Extract the (X, Y) coordinate from the center of the cell holding the provided text.  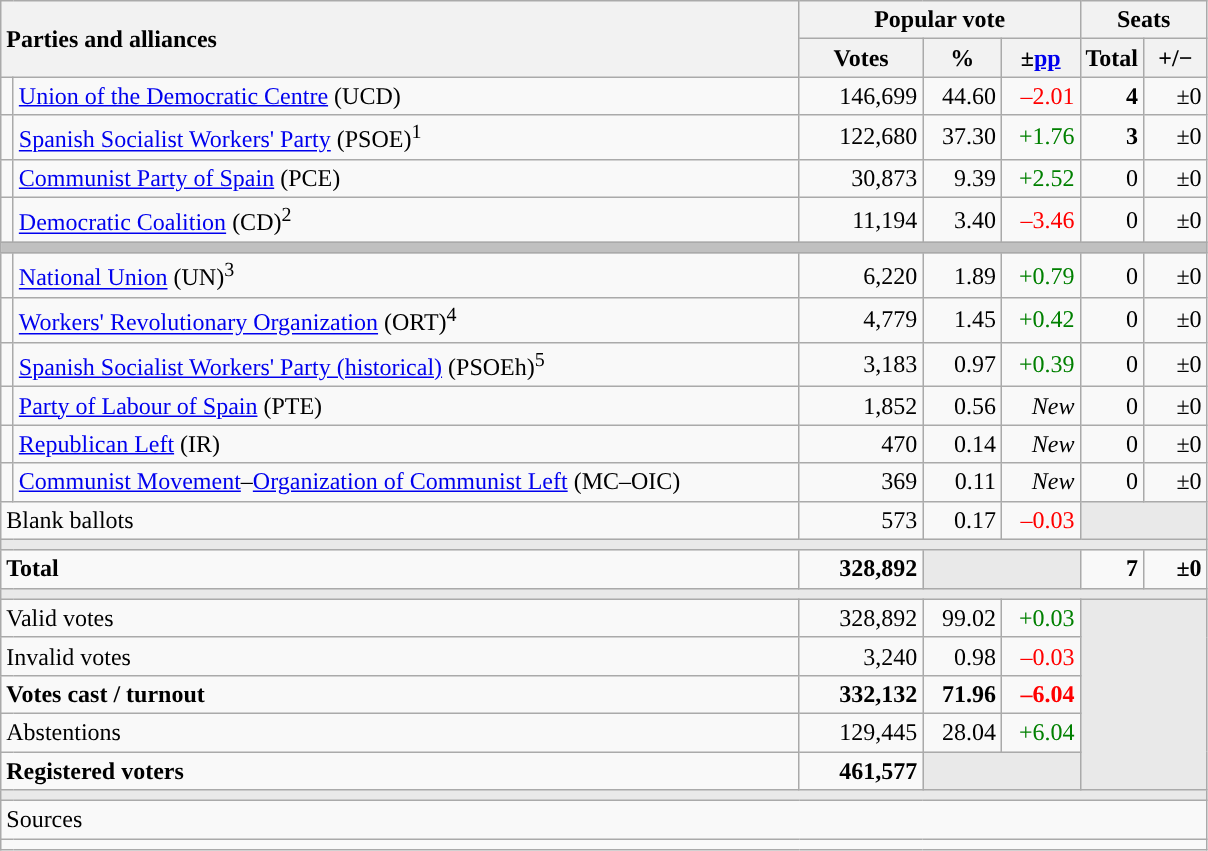
+0.39 (1040, 364)
30,873 (861, 178)
9.39 (962, 178)
99.02 (962, 618)
470 (861, 444)
Invalid votes (400, 656)
129,445 (861, 732)
Valid votes (400, 618)
Votes (861, 58)
0.98 (962, 656)
Parties and alliances (400, 39)
0.14 (962, 444)
3 (1112, 138)
0.11 (962, 482)
Blank ballots (400, 520)
+0.03 (1040, 618)
3,240 (861, 656)
0.17 (962, 520)
71.96 (962, 694)
±pp (1040, 58)
1,852 (861, 406)
National Union (UN)3 (406, 276)
Workers' Revolutionary Organization (ORT)4 (406, 320)
% (962, 58)
37.30 (962, 138)
6,220 (861, 276)
3,183 (861, 364)
Sources (604, 820)
146,699 (861, 96)
4,779 (861, 320)
Seats (1144, 20)
–6.04 (1040, 694)
–3.46 (1040, 220)
573 (861, 520)
Registered voters (400, 771)
44.60 (962, 96)
1.45 (962, 320)
28.04 (962, 732)
Spanish Socialist Workers' Party (PSOE)1 (406, 138)
Votes cast / turnout (400, 694)
369 (861, 482)
+6.04 (1040, 732)
Communist Party of Spain (PCE) (406, 178)
3.40 (962, 220)
332,132 (861, 694)
Spanish Socialist Workers' Party (historical) (PSOEh)5 (406, 364)
Communist Movement–Organization of Communist Left (MC–OIC) (406, 482)
–2.01 (1040, 96)
+/− (1176, 58)
+1.76 (1040, 138)
Democratic Coalition (CD)2 (406, 220)
Republican Left (IR) (406, 444)
1.89 (962, 276)
Abstentions (400, 732)
461,577 (861, 771)
0.97 (962, 364)
Union of the Democratic Centre (UCD) (406, 96)
+2.52 (1040, 178)
7 (1112, 569)
+0.79 (1040, 276)
+0.42 (1040, 320)
Popular vote (940, 20)
0.56 (962, 406)
Party of Labour of Spain (PTE) (406, 406)
122,680 (861, 138)
11,194 (861, 220)
4 (1112, 96)
